Identify which cell holds the provided text, then report its [X, Y] central coordinate. 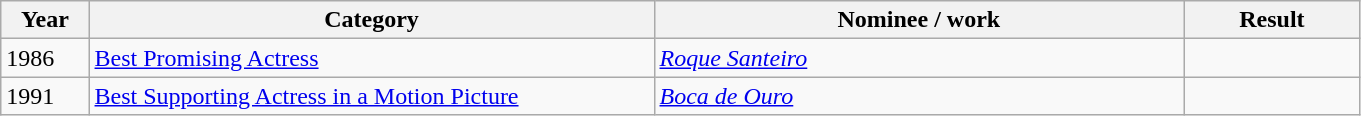
Nominee / work [919, 20]
Year [45, 20]
Result [1272, 20]
Best Promising Actress [372, 58]
Best Supporting Actress in a Motion Picture [372, 96]
Roque Santeiro [919, 58]
1986 [45, 58]
Category [372, 20]
1991 [45, 96]
Boca de Ouro [919, 96]
